Pinpoint the cell where the given text exists, returning its (x, y) midpoint coordinate. 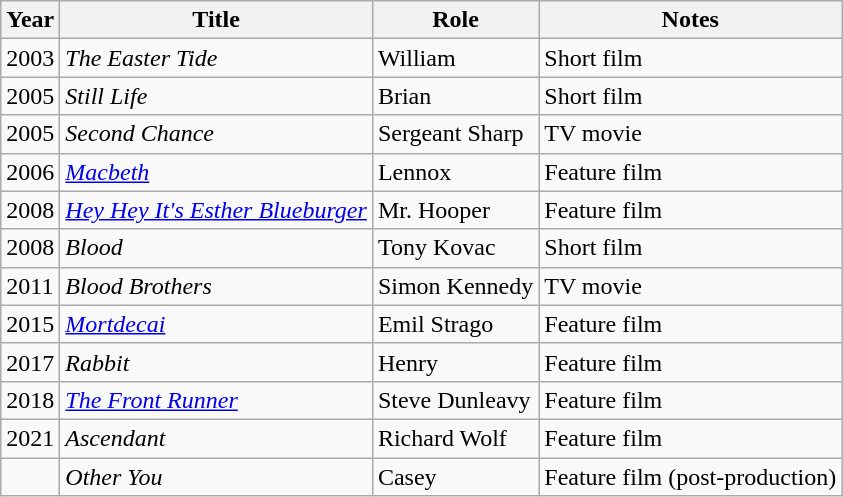
2003 (30, 58)
Richard Wolf (455, 438)
Still Life (216, 96)
Mortdecai (216, 324)
Title (216, 20)
Casey (455, 477)
Ascendant (216, 438)
Tony Kovac (455, 248)
Other You (216, 477)
Steve Dunleavy (455, 400)
The Front Runner (216, 400)
Role (455, 20)
Hey Hey It's Esther Blueburger (216, 210)
Second Chance (216, 134)
2011 (30, 286)
Mr. Hooper (455, 210)
Sergeant Sharp (455, 134)
Emil Strago (455, 324)
Henry (455, 362)
Feature film (post-production) (690, 477)
2018 (30, 400)
The Easter Tide (216, 58)
2015 (30, 324)
Blood Brothers (216, 286)
Blood (216, 248)
2006 (30, 172)
Rabbit (216, 362)
Macbeth (216, 172)
2017 (30, 362)
Notes (690, 20)
Simon Kennedy (455, 286)
2021 (30, 438)
Brian (455, 96)
Year (30, 20)
Lennox (455, 172)
William (455, 58)
